Extract the (X, Y) coordinate from the center of the cell holding the provided text.  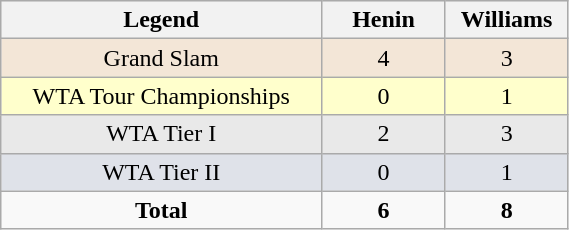
4 (384, 58)
Legend (162, 20)
2 (384, 134)
Williams (506, 20)
WTA Tier II (162, 172)
Grand Slam (162, 58)
6 (384, 210)
Total (162, 210)
WTA Tier I (162, 134)
8 (506, 210)
Henin (384, 20)
WTA Tour Championships (162, 96)
